Extract the [X, Y] coordinate from the center of the cell holding the provided text.  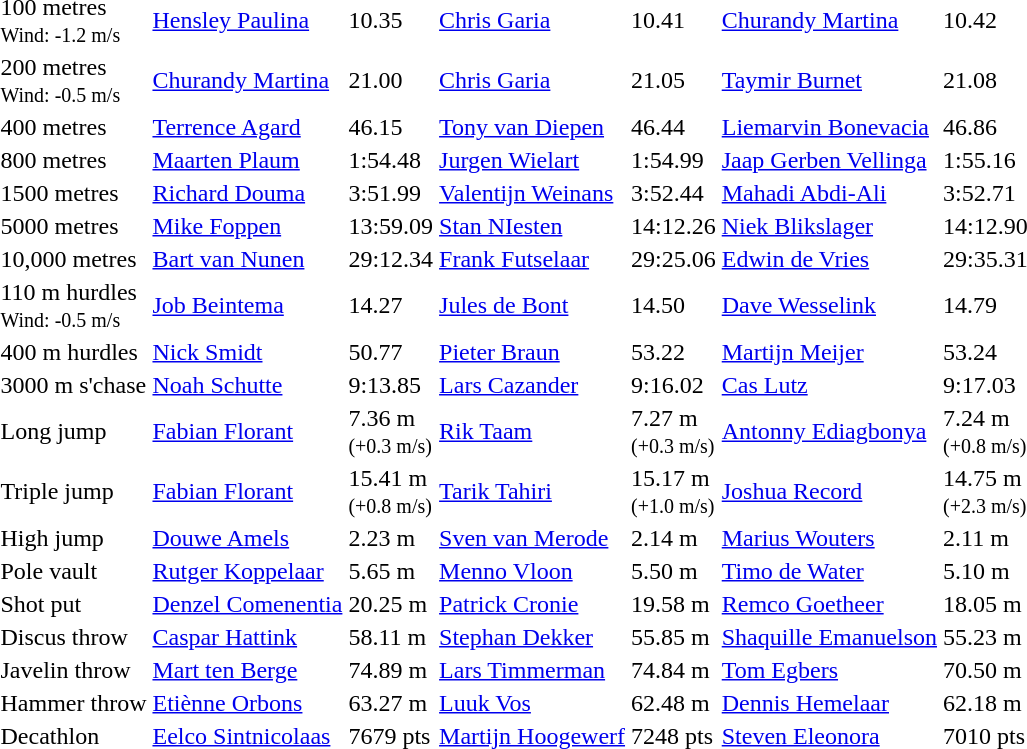
14.50 [674, 306]
Mahadi Abdi-Ali [829, 193]
2.14 m [674, 538]
Tony van Diepen [532, 127]
62.48 m [674, 703]
Dave Wesselink [829, 306]
74.84 m [674, 670]
46.15 [391, 127]
Niek Blikslager [829, 226]
Churandy Martina [248, 80]
15.17 m(+1.0 m/s) [674, 492]
Etiènne Orbons [248, 703]
55.85 m [674, 637]
9:13.85 [391, 385]
Nick Smidt [248, 352]
Valentijn Weinans [532, 193]
Job Beintema [248, 306]
14.27 [391, 306]
Jules de Bont [532, 306]
Luuk Vos [532, 703]
Lars Cazander [532, 385]
29:25.06 [674, 259]
Mart ten Berge [248, 670]
3:51.99 [391, 193]
1:54.48 [391, 160]
Jaap Gerben Vellinga [829, 160]
Frank Futselaar [532, 259]
Stan NIesten [532, 226]
Sven van Merode [532, 538]
46.44 [674, 127]
Patrick Cronie [532, 604]
Dennis Hemelaar [829, 703]
Marius Wouters [829, 538]
Taymir Burnet [829, 80]
20.25 m [391, 604]
Douwe Amels [248, 538]
19.58 m [674, 604]
3:52.44 [674, 193]
29:12.34 [391, 259]
13:59.09 [391, 226]
Mike Foppen [248, 226]
21.05 [674, 80]
Maarten Plaum [248, 160]
Timo de Water [829, 571]
Joshua Record [829, 492]
Stephan Dekker [532, 637]
Martijn Meijer [829, 352]
Tarik Tahiri [532, 492]
21.00 [391, 80]
Menno Vloon [532, 571]
9:16.02 [674, 385]
Terrence Agard [248, 127]
50.77 [391, 352]
Antonny Ediagbonya [829, 432]
Remco Goetheer [829, 604]
Bart van Nunen [248, 259]
58.11 m [391, 637]
Chris Garia [532, 80]
Rik Taam [532, 432]
7.27 m(+0.3 m/s) [674, 432]
Noah Schutte [248, 385]
Edwin de Vries [829, 259]
Rutger Koppelaar [248, 571]
74.89 m [391, 670]
5.65 m [391, 571]
63.27 m [391, 703]
7.36 m(+0.3 m/s) [391, 432]
Richard Douma [248, 193]
14:12.26 [674, 226]
1:54.99 [674, 160]
Cas Lutz [829, 385]
Tom Egbers [829, 670]
2.23 m [391, 538]
Jurgen Wielart [532, 160]
Pieter Braun [532, 352]
Caspar Hattink [248, 637]
Shaquille Emanuelson [829, 637]
5.50 m [674, 571]
Denzel Comenentia [248, 604]
53.22 [674, 352]
Liemarvin Bonevacia [829, 127]
Lars Timmerman [532, 670]
15.41 m(+0.8 m/s) [391, 492]
